Find where the given text appears and provide that cell's center as [X, Y] coordinate. 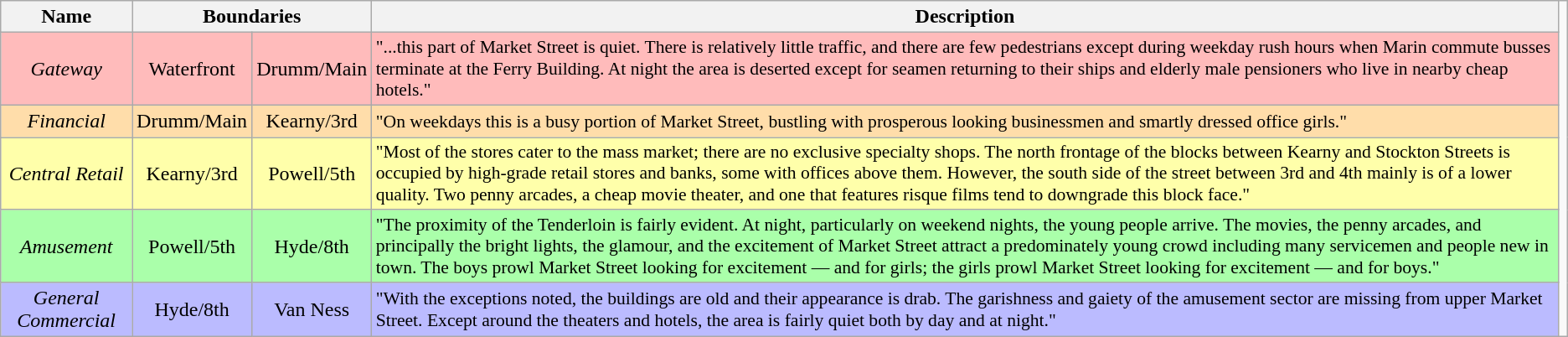
Amusement [67, 246]
"On weekdays this is a busy portion of Market Street, bustling with prosperous looking businessmen and smartly dressed office girls." [965, 121]
Waterfront [193, 69]
Boundaries [252, 17]
Name [67, 17]
Description [965, 17]
Financial [67, 121]
General Commercial [67, 310]
Central Retail [67, 174]
Gateway [67, 69]
Van Ness [312, 310]
